Extract the (X, Y) coordinate from the center of the cell holding the provided text.  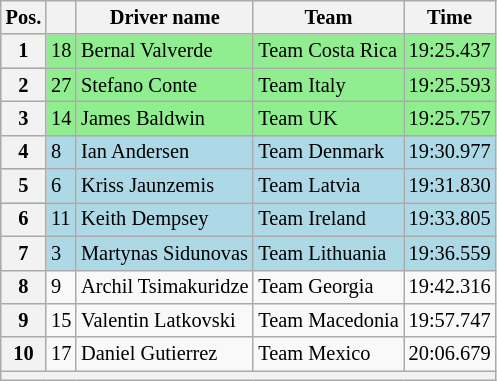
19:42.316 (450, 287)
Pos. (24, 17)
19:36.559 (450, 253)
Team (328, 17)
Driver name (164, 17)
Stefano Conte (164, 85)
19:33.805 (450, 219)
19:25.593 (450, 85)
1 (24, 51)
14 (61, 118)
Team Latvia (328, 186)
Ian Andersen (164, 152)
Valentin Latkovski (164, 320)
Bernal Valverde (164, 51)
19:25.757 (450, 118)
Team Ireland (328, 219)
Keith Dempsey (164, 219)
11 (61, 219)
James Baldwin (164, 118)
2 (24, 85)
Team Georgia (328, 287)
27 (61, 85)
7 (24, 253)
Martynas Sidunovas (164, 253)
Team Macedonia (328, 320)
19:31.830 (450, 186)
Time (450, 17)
Team Italy (328, 85)
19:25.437 (450, 51)
Team Lithuania (328, 253)
5 (24, 186)
17 (61, 354)
Team Costa Rica (328, 51)
Kriss Jaunzemis (164, 186)
19:57.747 (450, 320)
Archil Tsimakuridze (164, 287)
19:30.977 (450, 152)
20:06.679 (450, 354)
18 (61, 51)
15 (61, 320)
Daniel Gutierrez (164, 354)
Team Denmark (328, 152)
4 (24, 152)
Team UK (328, 118)
10 (24, 354)
Team Mexico (328, 354)
